Pinpoint the cell where the given text exists, returning its [X, Y] midpoint coordinate. 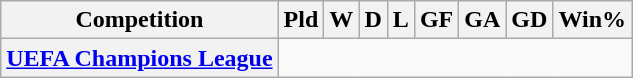
GA [482, 20]
Pld [301, 20]
Win% [592, 20]
Competition [140, 20]
UEFA Champions League [140, 58]
GF [436, 20]
W [342, 20]
D [373, 20]
GD [530, 20]
L [400, 20]
